Locate the cell with the specified text and output its [X, Y] center coordinate. 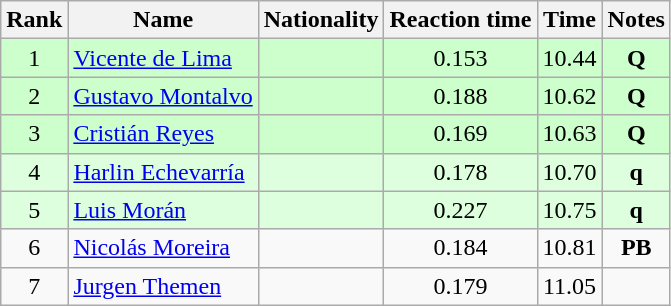
1 [34, 58]
10.62 [570, 96]
Rank [34, 20]
10.44 [570, 58]
2 [34, 96]
11.05 [570, 286]
Cristián Reyes [163, 134]
6 [34, 248]
0.227 [460, 210]
0.184 [460, 248]
Time [570, 20]
Gustavo Montalvo [163, 96]
Name [163, 20]
3 [34, 134]
Notes [636, 20]
Jurgen Themen [163, 286]
10.70 [570, 172]
0.188 [460, 96]
4 [34, 172]
0.153 [460, 58]
10.81 [570, 248]
Harlin Echevarría [163, 172]
Nationality [321, 20]
10.63 [570, 134]
0.178 [460, 172]
0.179 [460, 286]
Vicente de Lima [163, 58]
Reaction time [460, 20]
5 [34, 210]
7 [34, 286]
Luis Morán [163, 210]
PB [636, 248]
Nicolás Moreira [163, 248]
10.75 [570, 210]
0.169 [460, 134]
